Extract the (x, y) coordinate from the center of the cell holding the provided text.  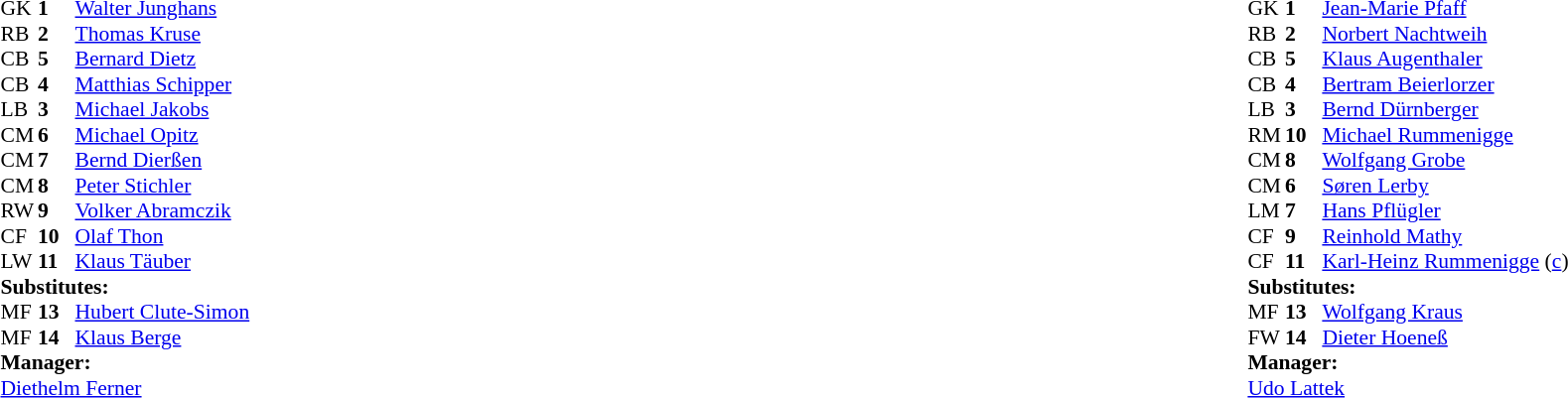
Bernard Dietz (163, 59)
Hans Pflügler (1445, 211)
Dieter Hoeneß (1445, 337)
Wolfgang Grobe (1445, 160)
LW (19, 261)
Bernd Dierßen (163, 160)
Volker Abramczik (163, 211)
RW (19, 211)
Søren Lerby (1445, 186)
FW (1266, 337)
RM (1266, 135)
Klaus Täuber (163, 261)
Michael Opitz (163, 135)
Hubert Clute-Simon (163, 313)
Thomas Kruse (163, 34)
Michael Rummenigge (1445, 135)
Bernd Dürnberger (1445, 110)
Olaf Thon (163, 236)
Matthias Schipper (163, 84)
Peter Stichler (163, 186)
Klaus Berge (163, 337)
Wolfgang Kraus (1445, 313)
LM (1266, 211)
Bertram Beierlorzer (1445, 84)
Michael Jakobs (163, 110)
Karl-Heinz Rummenigge (c) (1445, 261)
Norbert Nachtweih (1445, 34)
Klaus Augenthaler (1445, 59)
Reinhold Mathy (1445, 236)
